From the cell containing the given text, extract its center point as (x, y) coordinate. 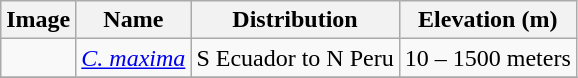
Image (38, 20)
S Ecuador to N Peru (295, 58)
C. maxima (134, 58)
Distribution (295, 20)
10 – 1500 meters (488, 58)
Elevation (m) (488, 20)
Name (134, 20)
